Capture the cell that displays the provided text and extract its [x, y] central coordinate. 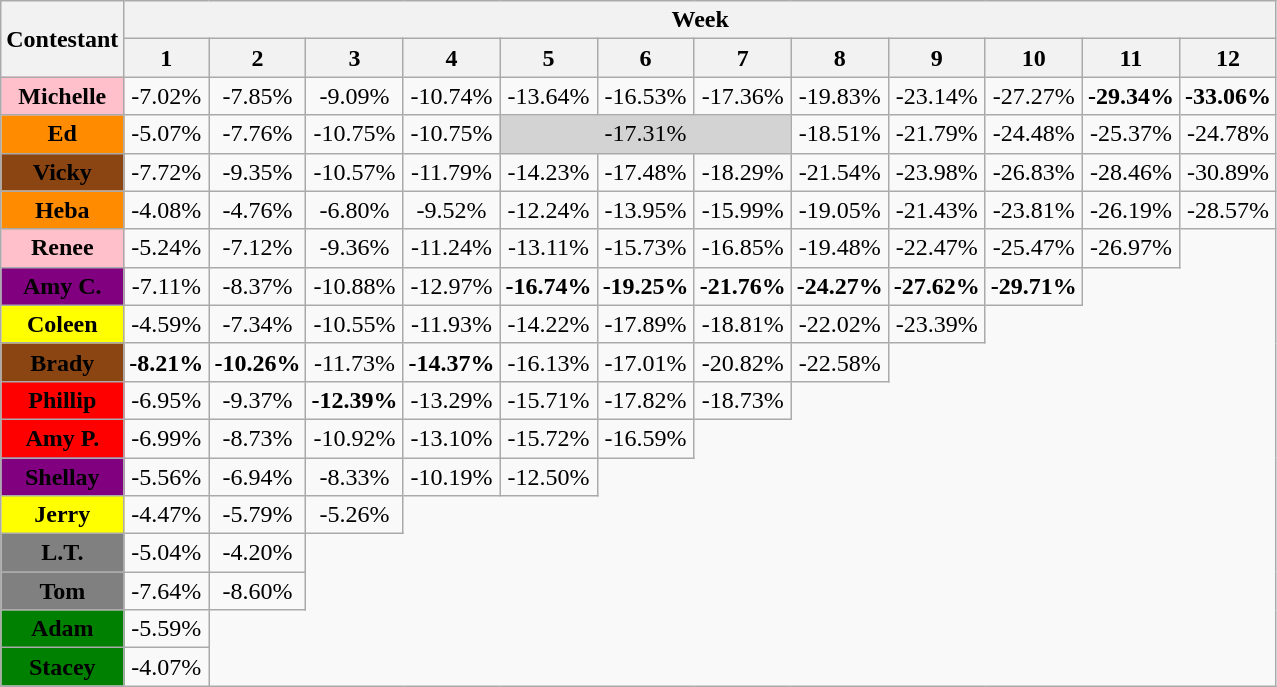
Phillip [62, 400]
-7.72% [166, 172]
-12.39% [354, 400]
-29.34% [1130, 96]
Brady [62, 362]
-18.51% [840, 134]
-8.33% [354, 477]
-7.34% [258, 324]
L.T. [62, 553]
7 [742, 58]
-19.25% [646, 286]
-5.24% [166, 248]
5 [548, 58]
Jerry [62, 515]
-15.71% [548, 400]
-10.26% [258, 362]
-12.97% [452, 286]
-16.74% [548, 286]
-19.05% [840, 210]
-7.64% [166, 591]
-19.83% [840, 96]
-22.47% [936, 248]
-11.73% [354, 362]
-17.48% [646, 172]
-23.14% [936, 96]
-5.26% [354, 515]
-17.89% [646, 324]
-11.79% [452, 172]
-30.89% [1228, 172]
Vicky [62, 172]
-8.60% [258, 591]
Renee [62, 248]
-15.73% [646, 248]
-4.07% [166, 667]
-13.64% [548, 96]
-10.92% [354, 438]
-13.95% [646, 210]
-7.02% [166, 96]
2 [258, 58]
Week [700, 20]
-24.48% [1034, 134]
-7.12% [258, 248]
-7.76% [258, 134]
Michelle [62, 96]
Amy C. [62, 286]
-28.46% [1130, 172]
-6.94% [258, 477]
-10.57% [354, 172]
-14.23% [548, 172]
-9.36% [354, 248]
-13.29% [452, 400]
-10.19% [452, 477]
-16.85% [742, 248]
12 [1228, 58]
-9.37% [258, 400]
-10.74% [452, 96]
-7.11% [166, 286]
-23.39% [936, 324]
-15.99% [742, 210]
-10.88% [354, 286]
-22.02% [840, 324]
-6.99% [166, 438]
-19.48% [840, 248]
-17.01% [646, 362]
-33.06% [1228, 96]
-21.43% [936, 210]
9 [936, 58]
-5.07% [166, 134]
-10.55% [354, 324]
Heba [62, 210]
-17.31% [646, 134]
Ed [62, 134]
11 [1130, 58]
Adam [62, 629]
-4.47% [166, 515]
-13.10% [452, 438]
-8.73% [258, 438]
-4.59% [166, 324]
-25.37% [1130, 134]
-21.54% [840, 172]
-8.21% [166, 362]
1 [166, 58]
-23.81% [1034, 210]
Stacey [62, 667]
-6.95% [166, 400]
-9.09% [354, 96]
-5.04% [166, 553]
-5.79% [258, 515]
-26.19% [1130, 210]
-5.59% [166, 629]
-9.52% [452, 210]
-16.13% [548, 362]
Shellay [62, 477]
-14.22% [548, 324]
-18.81% [742, 324]
-9.35% [258, 172]
-7.85% [258, 96]
3 [354, 58]
-5.56% [166, 477]
-11.24% [452, 248]
-17.82% [646, 400]
-12.24% [548, 210]
-15.72% [548, 438]
Tom [62, 591]
-24.78% [1228, 134]
Coleen [62, 324]
10 [1034, 58]
-22.58% [840, 362]
-28.57% [1228, 210]
-21.79% [936, 134]
-27.62% [936, 286]
-16.53% [646, 96]
8 [840, 58]
-17.36% [742, 96]
-23.98% [936, 172]
Amy P. [62, 438]
-20.82% [742, 362]
-8.37% [258, 286]
6 [646, 58]
-25.47% [1034, 248]
-29.71% [1034, 286]
-6.80% [354, 210]
-14.37% [452, 362]
-26.97% [1130, 248]
-11.93% [452, 324]
-13.11% [548, 248]
-27.27% [1034, 96]
-4.20% [258, 553]
-18.29% [742, 172]
-24.27% [840, 286]
-18.73% [742, 400]
-26.83% [1034, 172]
-4.76% [258, 210]
-4.08% [166, 210]
Contestant [62, 39]
-12.50% [548, 477]
-21.76% [742, 286]
4 [452, 58]
-16.59% [646, 438]
